Scan for the cell matching the given text and deliver its [X, Y] coordinate at center. 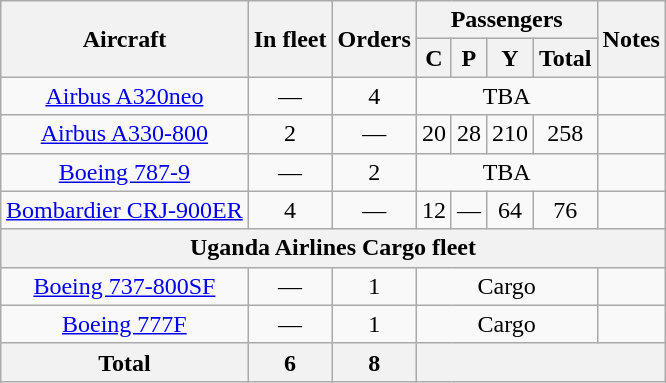
Bombardier CRJ-900ER [125, 210]
Orders [374, 39]
Aircraft [125, 39]
Y [510, 58]
28 [468, 134]
258 [566, 134]
Boeing 787-9 [125, 172]
210 [510, 134]
Boeing 777F [125, 324]
8 [374, 362]
Passengers [506, 20]
P [468, 58]
Airbus A320neo [125, 96]
C [434, 58]
Notes [631, 39]
64 [510, 210]
76 [566, 210]
In fleet [290, 39]
12 [434, 210]
Boeing 737-800SF [125, 286]
Uganda Airlines Cargo fleet [334, 248]
Airbus A330-800 [125, 134]
6 [290, 362]
20 [434, 134]
